Identify which cell holds the provided text, then report its [X, Y] central coordinate. 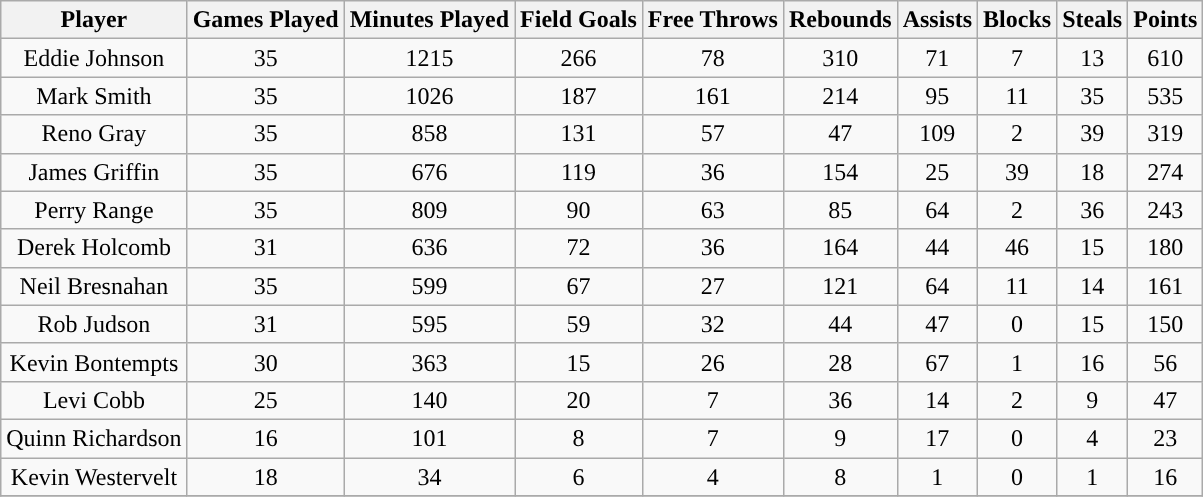
Player [94, 20]
Games Played [266, 20]
27 [712, 286]
180 [1166, 248]
32 [712, 324]
Levi Cobb [94, 400]
78 [712, 58]
Derek Holcomb [94, 248]
214 [840, 96]
535 [1166, 96]
59 [579, 324]
809 [429, 210]
363 [429, 362]
310 [840, 58]
1026 [429, 96]
Eddie Johnson [94, 58]
121 [840, 286]
Kevin Westervelt [94, 477]
Points [1166, 20]
Steals [1092, 20]
Free Throws [712, 20]
266 [579, 58]
6 [579, 477]
676 [429, 172]
46 [1018, 248]
131 [579, 134]
Quinn Richardson [94, 438]
Assists [937, 20]
Mark Smith [94, 96]
319 [1166, 134]
101 [429, 438]
Minutes Played [429, 20]
56 [1166, 362]
72 [579, 248]
James Griffin [94, 172]
20 [579, 400]
95 [937, 96]
154 [840, 172]
140 [429, 400]
63 [712, 210]
Kevin Bontempts [94, 362]
23 [1166, 438]
Rob Judson [94, 324]
858 [429, 134]
17 [937, 438]
1215 [429, 58]
85 [840, 210]
274 [1166, 172]
Neil Bresnahan [94, 286]
30 [266, 362]
57 [712, 134]
13 [1092, 58]
90 [579, 210]
71 [937, 58]
599 [429, 286]
119 [579, 172]
34 [429, 477]
164 [840, 248]
Blocks [1018, 20]
Reno Gray [94, 134]
595 [429, 324]
28 [840, 362]
26 [712, 362]
636 [429, 248]
187 [579, 96]
Field Goals [579, 20]
Perry Range [94, 210]
109 [937, 134]
Rebounds [840, 20]
243 [1166, 210]
610 [1166, 58]
150 [1166, 324]
